Return (X, Y) of the center of cell containing provided text 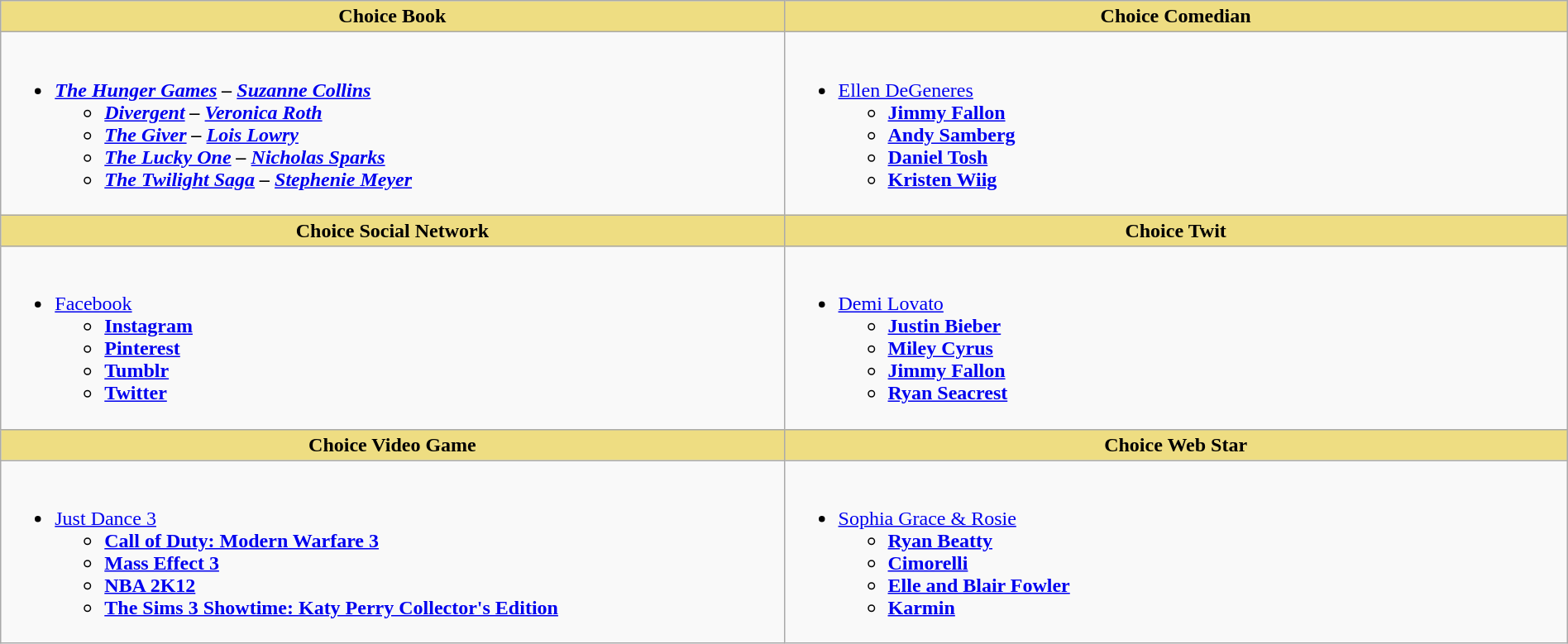
Just Dance 3Call of Duty: Modern Warfare 3Mass Effect 3NBA 2K12The Sims 3 Showtime: Katy Perry Collector's Edition (392, 552)
Sophia Grace & RosieRyan BeattyCimorelliElle and Blair FowlerKarmin (1176, 552)
Choice Comedian (1176, 17)
Choice Web Star (1176, 445)
Choice Twit (1176, 231)
Demi LovatoJustin BieberMiley CyrusJimmy FallonRyan Seacrest (1176, 337)
FacebookInstagramPinterestTumblrTwitter (392, 337)
Choice Book (392, 17)
The Hunger Games – Suzanne CollinsDivergent – Veronica RothThe Giver – Lois LowryThe Lucky One – Nicholas SparksThe Twilight Saga – Stephenie Meyer (392, 124)
Choice Video Game (392, 445)
Ellen DeGeneresJimmy FallonAndy SambergDaniel ToshKristen Wiig (1176, 124)
Choice Social Network (392, 231)
